Output the (x, y) coordinate of the center of the cell containing the given text.  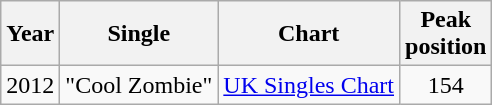
Year (30, 34)
Chart (309, 34)
154 (446, 85)
UK Singles Chart (309, 85)
Peakposition (446, 34)
"Cool Zombie" (139, 85)
Single (139, 34)
2012 (30, 85)
